Detect which cell encompasses the target text, then output its (x, y) center coordinate. 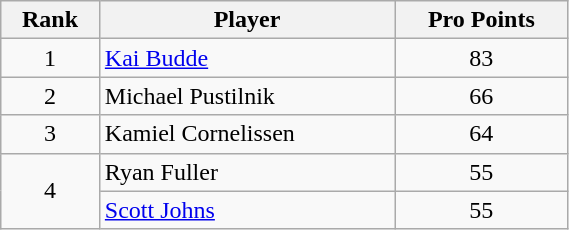
3 (50, 134)
1 (50, 58)
Kai Budde (246, 58)
Pro Points (482, 20)
Rank (50, 20)
Player (246, 20)
66 (482, 96)
Scott Johns (246, 210)
Kamiel Cornelissen (246, 134)
Michael Pustilnik (246, 96)
4 (50, 191)
64 (482, 134)
Ryan Fuller (246, 172)
2 (50, 96)
83 (482, 58)
